Determine the [x, y] coordinate at the center of the cell enclosing the given text.  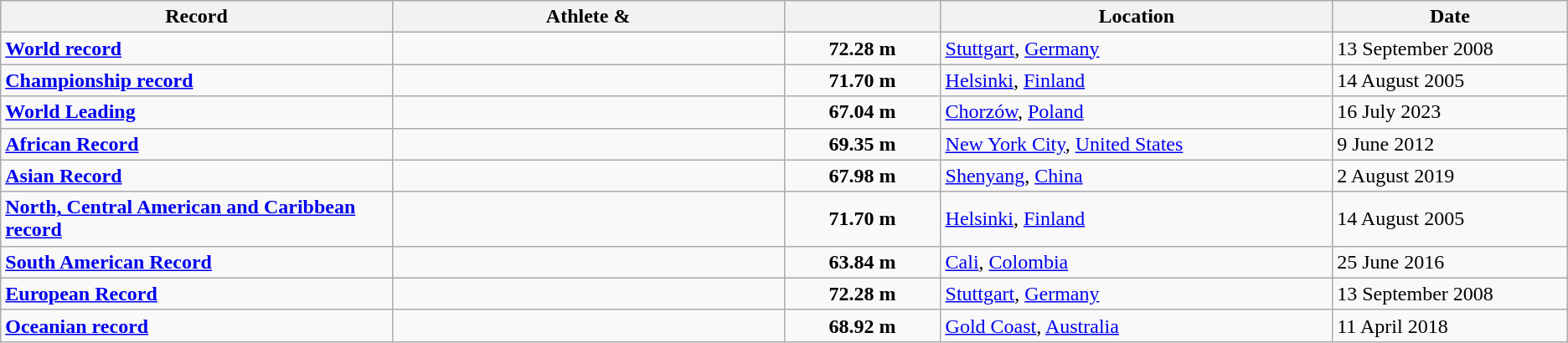
European Record [197, 294]
16 July 2023 [1451, 112]
68.92 m [863, 325]
67.04 m [863, 112]
Record [197, 17]
World Leading [197, 112]
South American Record [197, 262]
Date [1451, 17]
2 August 2019 [1451, 176]
67.98 m [863, 176]
Cali, Colombia [1137, 262]
69.35 m [863, 144]
World record [197, 49]
Asian Record [197, 176]
African Record [197, 144]
Oceanian record [197, 325]
Athlete & [588, 17]
Gold Coast, Australia [1137, 325]
9 June 2012 [1451, 144]
Shenyang, China [1137, 176]
North, Central American and Caribbean record [197, 219]
Location [1137, 17]
Championship record [197, 80]
11 April 2018 [1451, 325]
New York City, United States [1137, 144]
25 June 2016 [1451, 262]
63.84 m [863, 262]
Chorzów, Poland [1137, 112]
